Return (x, y) of the center of cell containing provided text 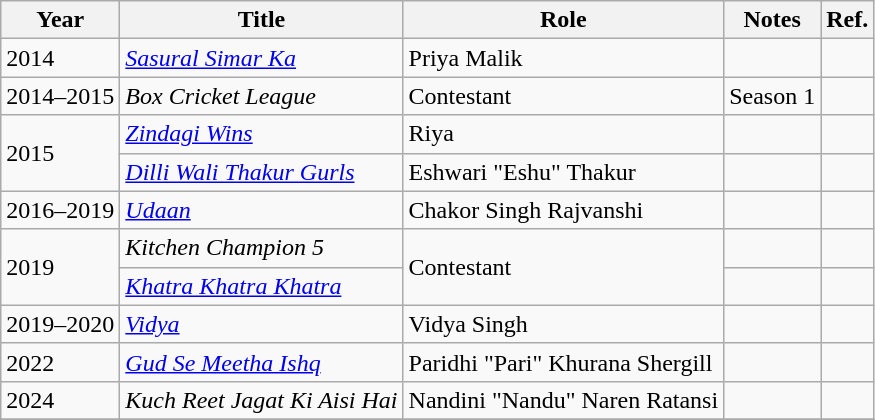
2022 (60, 362)
2019–2020 (60, 324)
2016–2019 (60, 210)
2014–2015 (60, 96)
Udaan (262, 210)
2024 (60, 400)
Season 1 (772, 96)
2014 (60, 58)
Priya Malik (564, 58)
2019 (60, 267)
Notes (772, 20)
Vidya Singh (564, 324)
Eshwari "Eshu" Thakur (564, 172)
Title (262, 20)
Zindagi Wins (262, 134)
Riya (564, 134)
2015 (60, 153)
Sasural Simar Ka (262, 58)
Nandini "Nandu" Naren Ratansi (564, 400)
Paridhi "Pari" Khurana Shergill (564, 362)
Kitchen Champion 5 (262, 248)
Chakor Singh Rajvanshi (564, 210)
Khatra Khatra Khatra (262, 286)
Gud Se Meetha Ishq (262, 362)
Dilli Wali Thakur Gurls (262, 172)
Ref. (848, 20)
Vidya (262, 324)
Box Cricket League (262, 96)
Year (60, 20)
Kuch Reet Jagat Ki Aisi Hai (262, 400)
Role (564, 20)
